Provide the (X, Y) coordinate of the cell's center where the given text is located.  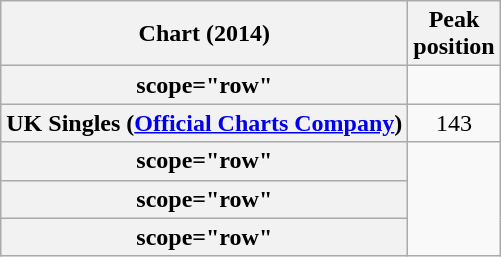
143 (454, 123)
Peakposition (454, 34)
UK Singles (Official Charts Company) (204, 123)
Chart (2014) (204, 34)
